Search for the cell housing the specified text and yield its (x, y) center coordinate. 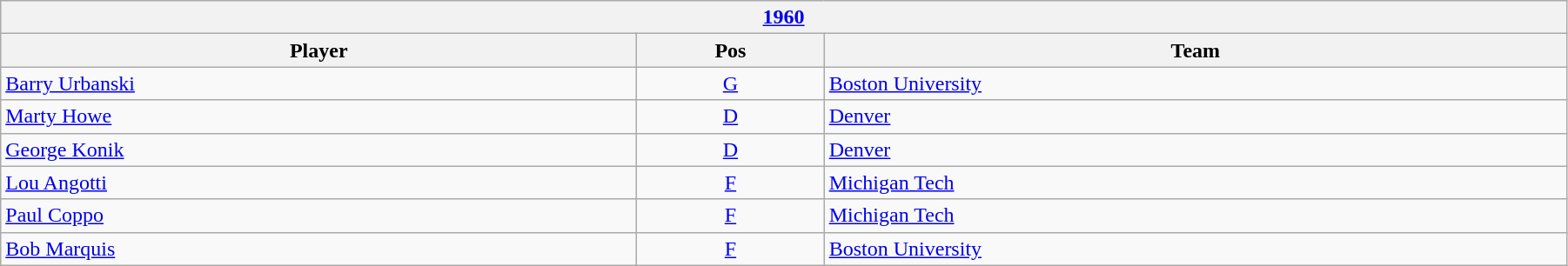
Team (1196, 50)
Player (318, 50)
Lou Angotti (318, 183)
Paul Coppo (318, 216)
Bob Marquis (318, 249)
Barry Urbanski (318, 83)
1960 (784, 17)
George Konik (318, 150)
Pos (731, 50)
G (731, 83)
Marty Howe (318, 116)
